Output the [x, y] coordinate of the center of the cell containing the given text.  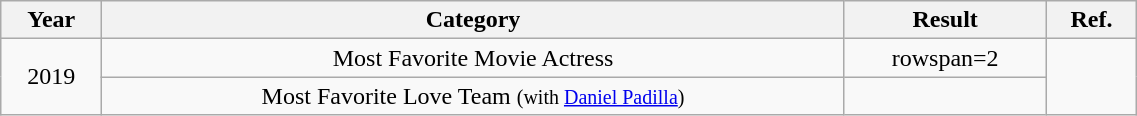
Most Favorite Movie Actress [473, 58]
Ref. [1092, 20]
Category [473, 20]
Year [52, 20]
Most Favorite Love Team (with Daniel Padilla) [473, 96]
rowspan=2 [945, 58]
Result [945, 20]
2019 [52, 77]
